Identify which cell holds the provided text, then report its (X, Y) central coordinate. 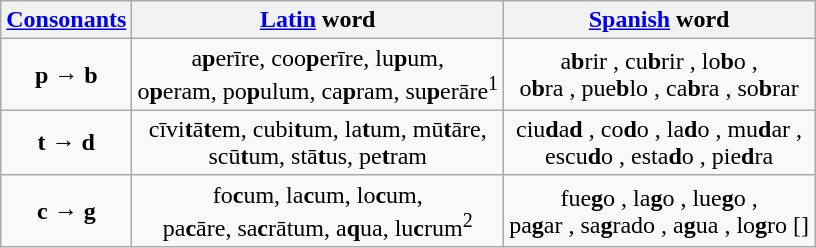
fuego , lago , luego , pagar , sagrado , agua , logro [] (660, 211)
p → b (66, 75)
aperīre, cooperīre, lupum, operam, populum, capram, superāre1 (318, 75)
Consonants (66, 20)
t → d (66, 142)
abrir , cubrir , lobo , obra , pueblo , cabra , sobrar (660, 75)
focum, lacum, locum, pacāre, sacrātum, aqua, lucrum2 (318, 211)
c → g (66, 211)
Spanish word (660, 20)
ciudad , codo , lado , mudar , escudo , estado , piedra (660, 142)
Latin word (318, 20)
cīvitātem, cubitum, latum, mūtāre, scūtum, stātus, petram (318, 142)
